Search for the cell housing the specified text and yield its [x, y] center coordinate. 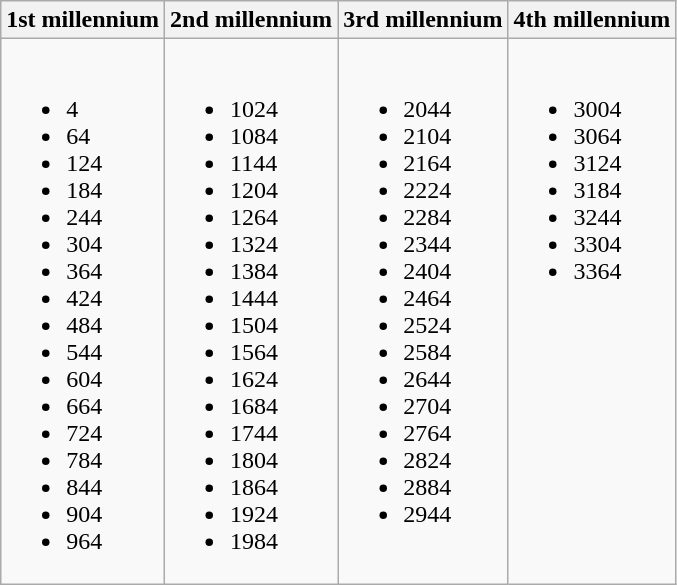
1st millennium [83, 20]
2044210421642224228423442404246425242584264427042764282428842944 [423, 312]
3rd millennium [423, 20]
4th millennium [592, 20]
3004306431243184324433043364 [592, 312]
464124184244304364424484544604664724784844904964 [83, 312]
10241084114412041264132413841444150415641624168417441804186419241984 [252, 312]
2nd millennium [252, 20]
